From the cell containing the given text, extract its center point as (X, Y) coordinate. 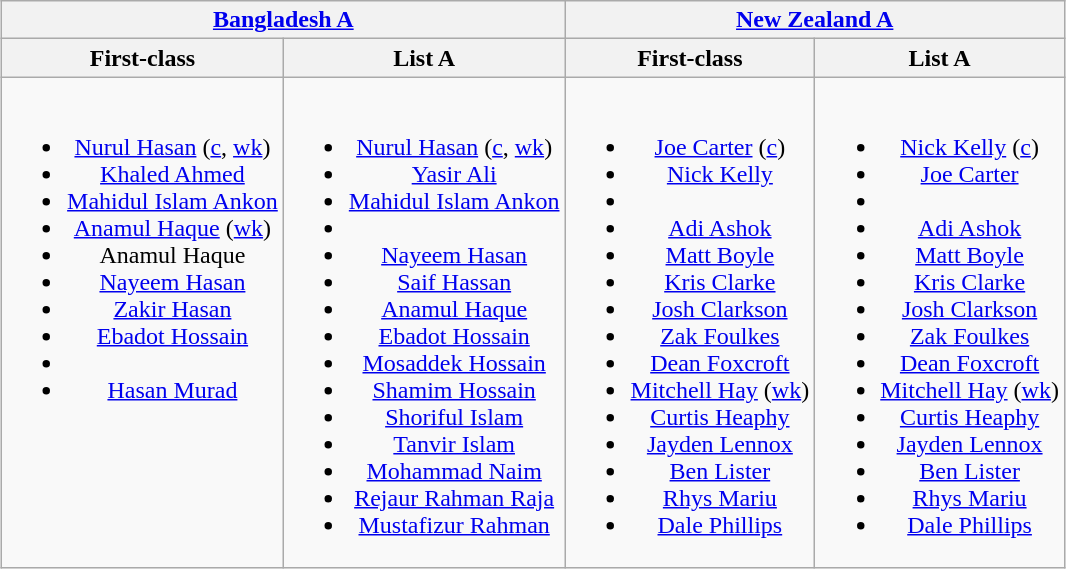
Nurul Hasan (c, wk)Khaled AhmedMahidul Islam AnkonAnamul Haque (wk)Anamul HaqueNayeem HasanZakir HasanEbadot HossainHasan Murad (143, 322)
Bangladesh A (284, 20)
New Zealand A (814, 20)
